Pinpoint the cell where the given text exists, returning its [x, y] midpoint coordinate. 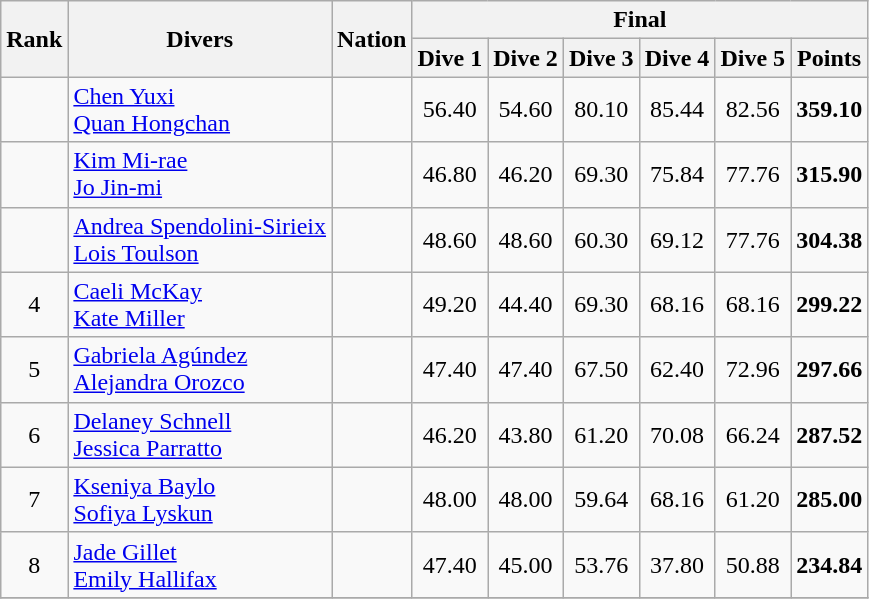
8 [34, 564]
359.10 [830, 110]
46.80 [450, 174]
70.08 [677, 434]
67.50 [601, 370]
82.56 [753, 110]
66.24 [753, 434]
43.80 [526, 434]
Delaney SchnellJessica Parratto [200, 434]
Dive 1 [450, 58]
Points [830, 58]
297.66 [830, 370]
Final [640, 20]
Dive 4 [677, 58]
49.20 [450, 304]
62.40 [677, 370]
7 [34, 500]
234.84 [830, 564]
Gabriela AgúndezAlejandra Orozco [200, 370]
44.40 [526, 304]
6 [34, 434]
59.64 [601, 500]
Nation [372, 39]
60.30 [601, 240]
72.96 [753, 370]
69.12 [677, 240]
287.52 [830, 434]
75.84 [677, 174]
Rank [34, 39]
56.40 [450, 110]
37.80 [677, 564]
299.22 [830, 304]
53.76 [601, 564]
315.90 [830, 174]
54.60 [526, 110]
Andrea Spendolini-SirieixLois Toulson [200, 240]
Kim Mi-raeJo Jin-mi [200, 174]
Dive 3 [601, 58]
Divers [200, 39]
304.38 [830, 240]
Jade GilletEmily Hallifax [200, 564]
Caeli McKayKate Miller [200, 304]
285.00 [830, 500]
4 [34, 304]
Chen YuxiQuan Hongchan [200, 110]
50.88 [753, 564]
80.10 [601, 110]
Dive 5 [753, 58]
Dive 2 [526, 58]
85.44 [677, 110]
45.00 [526, 564]
5 [34, 370]
Kseniya BayloSofiya Lyskun [200, 500]
